From the cell containing the given text, extract its center point as (X, Y) coordinate. 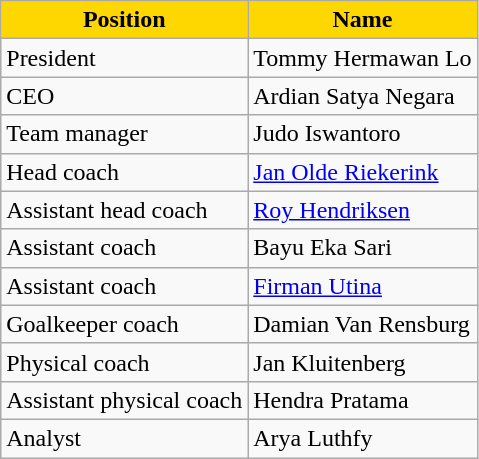
Jan Olde Riekerink (362, 172)
Bayu Eka Sari (362, 248)
Team manager (124, 134)
Firman Utina (362, 286)
CEO (124, 96)
Damian Van Rensburg (362, 324)
President (124, 58)
Goalkeeper coach (124, 324)
Head coach (124, 172)
Position (124, 20)
Judo Iswantoro (362, 134)
Jan Kluitenberg (362, 362)
Ardian Satya Negara (362, 96)
Arya Luthfy (362, 438)
Tommy Hermawan Lo (362, 58)
Assistant physical coach (124, 400)
Hendra Pratama (362, 400)
Roy Hendriksen (362, 210)
Name (362, 20)
Analyst (124, 438)
Assistant head coach (124, 210)
Physical coach (124, 362)
